Detect which cell encompasses the target text, then output its [X, Y] center coordinate. 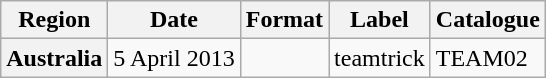
TEAM02 [488, 58]
Date [174, 20]
Australia [54, 58]
Region [54, 20]
Catalogue [488, 20]
Label [380, 20]
teamtrick [380, 58]
Format [284, 20]
5 April 2013 [174, 58]
